Locate the cell with the specified text and output its (x, y) center coordinate. 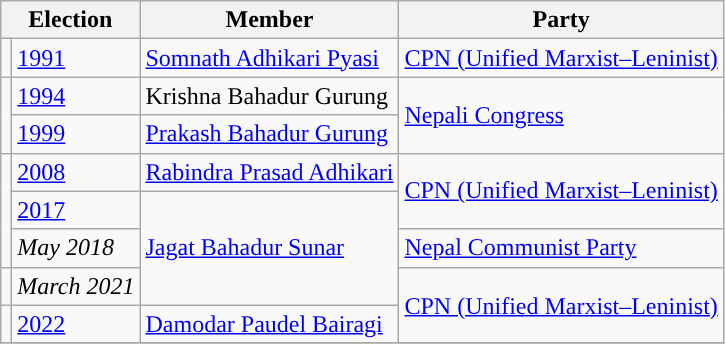
1994 (76, 96)
Party (561, 20)
Somnath Adhikari Pyasi (270, 58)
Jagat Bahadur Sunar (270, 248)
Damodar Paudel Bairagi (270, 324)
Rabindra Prasad Adhikari (270, 172)
1991 (76, 58)
Nepal Communist Party (561, 248)
2008 (76, 172)
1999 (76, 134)
May 2018 (76, 248)
Member (270, 20)
March 2021 (76, 286)
Election (70, 20)
Krishna Bahadur Gurung (270, 96)
2017 (76, 210)
Nepali Congress (561, 115)
Prakash Bahadur Gurung (270, 134)
2022 (76, 324)
